Scan for the cell matching the given text and deliver its [x, y] coordinate at center. 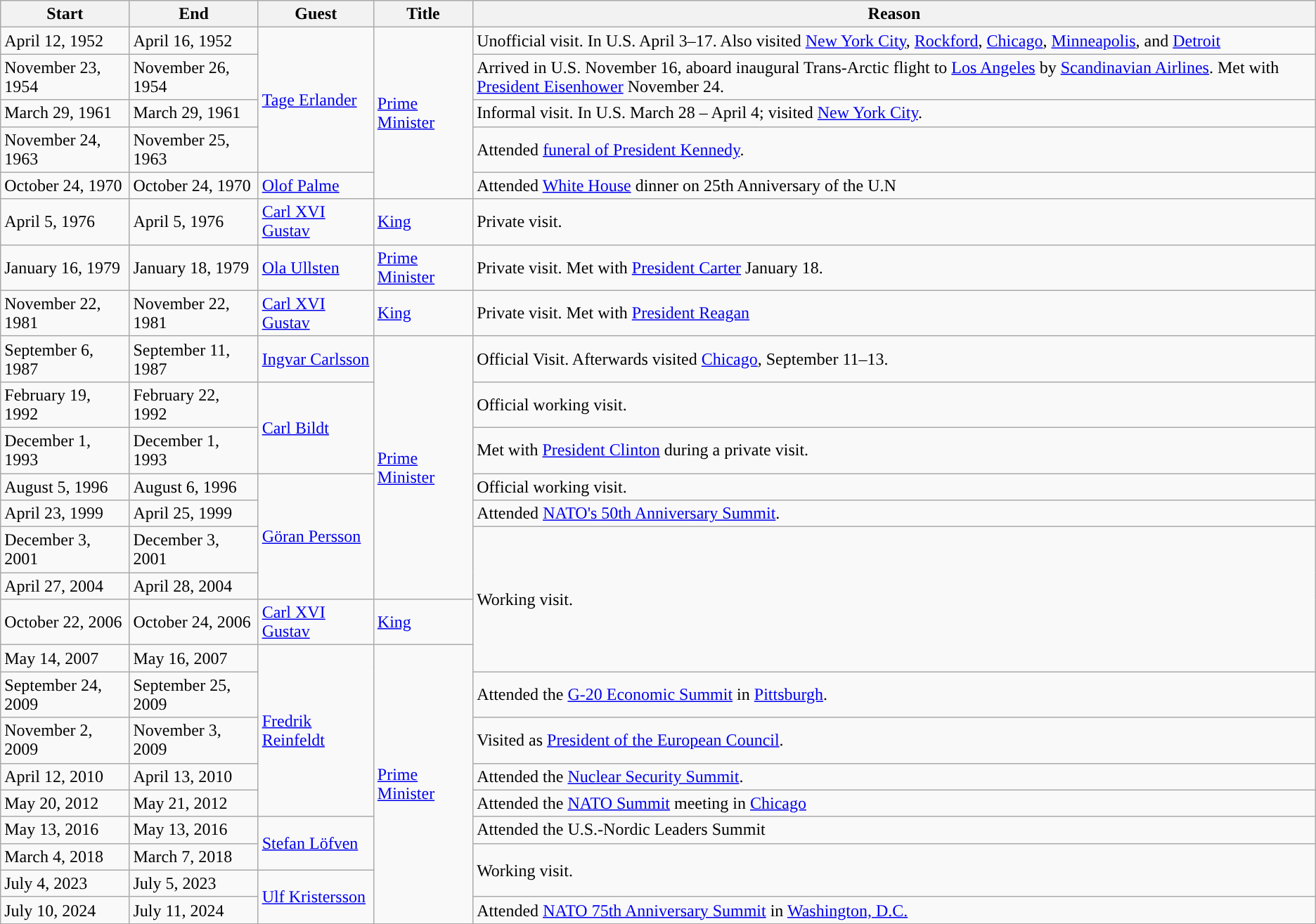
April 12, 2010 [65, 776]
November 25, 1963 [194, 149]
April 16, 1952 [194, 41]
Attended NATO 75th Anniversary Summit in Washington, D.C. [894, 910]
Private visit. Met with President Reagan [894, 313]
November 26, 1954 [194, 77]
Olof Palme [316, 186]
July 4, 2023 [65, 883]
May 16, 2007 [194, 658]
July 11, 2024 [194, 910]
July 5, 2023 [194, 883]
Reason [894, 14]
Fredrik Reinfeldt [316, 731]
April 13, 2010 [194, 776]
End [194, 14]
April 28, 2004 [194, 586]
Ingvar Carlsson [316, 358]
Attended the U.S.-Nordic Leaders Summit [894, 830]
February 22, 1992 [194, 405]
Private visit. [894, 222]
January 16, 1979 [65, 267]
Unofficial visit. In U.S. April 3–17. Also visited New York City, Rockford, Chicago, Minneapolis, and Detroit [894, 41]
Ulf Kristersson [316, 897]
Arrived in U.S. November 16, aboard inaugural Trans-Arctic flight to Los Angeles by Scandinavian Airlines. Met with President Eisenhower November 24. [894, 77]
March 4, 2018 [65, 857]
Informal visit. In U.S. March 28 – April 4; visited New York City. [894, 113]
August 5, 1996 [65, 487]
September 24, 2009 [65, 694]
Stefan Löfven [316, 843]
July 10, 2024 [65, 910]
January 18, 1979 [194, 267]
Start [65, 14]
September 25, 2009 [194, 694]
April 23, 1999 [65, 514]
Private visit. Met with President Carter January 18. [894, 267]
April 25, 1999 [194, 514]
March 7, 2018 [194, 857]
Attended the NATO Summit meeting in Chicago [894, 803]
August 6, 1996 [194, 487]
May 20, 2012 [65, 803]
October 22, 2006 [65, 623]
Guest [316, 14]
Attended the G-20 Economic Summit in Pittsburgh. [894, 694]
April 27, 2004 [65, 586]
Visited as President of the European Council. [894, 741]
April 12, 1952 [65, 41]
Met with President Clinton during a private visit. [894, 450]
Carl Bildt [316, 427]
November 23, 1954 [65, 77]
May 21, 2012 [194, 803]
Attended NATO's 50th Anniversary Summit. [894, 514]
November 2, 2009 [65, 741]
Attended funeral of President Kennedy. [894, 149]
Attended the Nuclear Security Summit. [894, 776]
May 14, 2007 [65, 658]
Göran Persson [316, 537]
September 6, 1987 [65, 358]
September 11, 1987 [194, 358]
October 24, 2006 [194, 623]
February 19, 1992 [65, 405]
November 3, 2009 [194, 741]
Official Visit. Afterwards visited Chicago, September 11–13. [894, 358]
Ola Ullsten [316, 267]
Attended White House dinner on 25th Anniversary of the U.N [894, 186]
Title [423, 14]
November 24, 1963 [65, 149]
Tage Erlander [316, 100]
